Provide the [X, Y] coordinate of the cell's center where the given text is located.  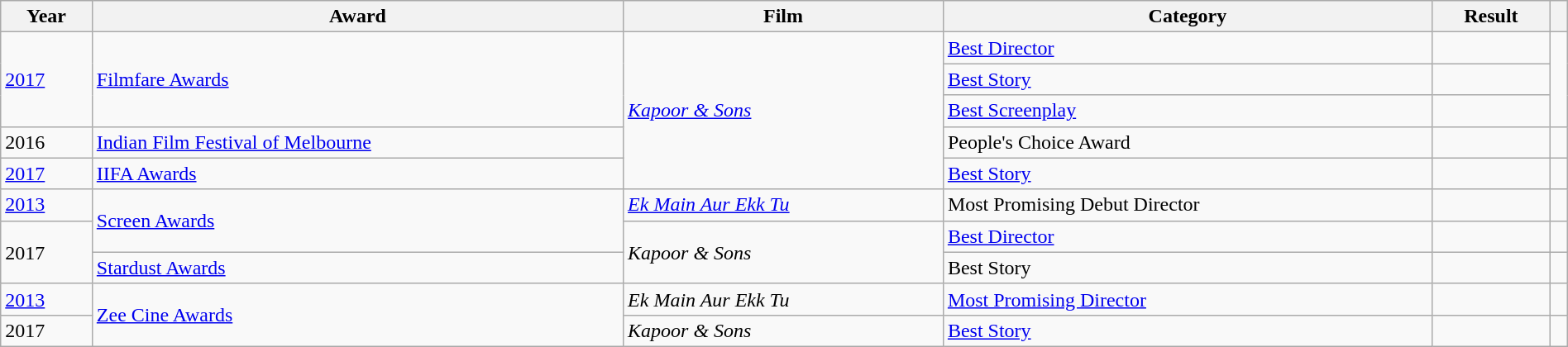
Result [1490, 17]
IIFA Awards [357, 173]
Category [1188, 17]
Best Screenplay [1188, 111]
Year [46, 17]
Zee Cine Awards [357, 315]
People's Choice Award [1188, 142]
Stardust Awards [357, 268]
Most Promising Debut Director [1188, 205]
Award [357, 17]
Indian Film Festival of Melbourne [357, 142]
Screen Awards [357, 221]
Film [784, 17]
2016 [46, 142]
Most Promising Director [1188, 299]
Filmfare Awards [357, 79]
